Determine the (x, y) coordinate at the center of the cell enclosing the given text.  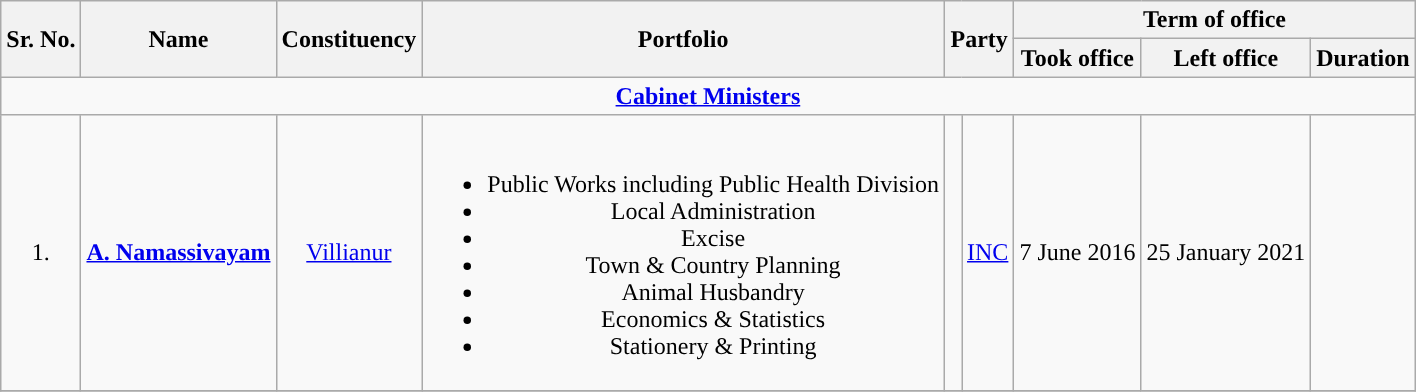
25 January 2021 (1226, 252)
Left office (1226, 58)
Duration (1363, 58)
INC (988, 252)
Took office (1078, 58)
Name (178, 39)
Cabinet Ministers (708, 96)
Party (978, 39)
Portfolio (684, 39)
Sr. No. (41, 39)
Term of office (1214, 20)
1. (41, 252)
7 June 2016 (1078, 252)
Villianur (349, 252)
A. Namassivayam (178, 252)
Constituency (349, 39)
